Scan for the cell matching the given text and deliver its [x, y] coordinate at center. 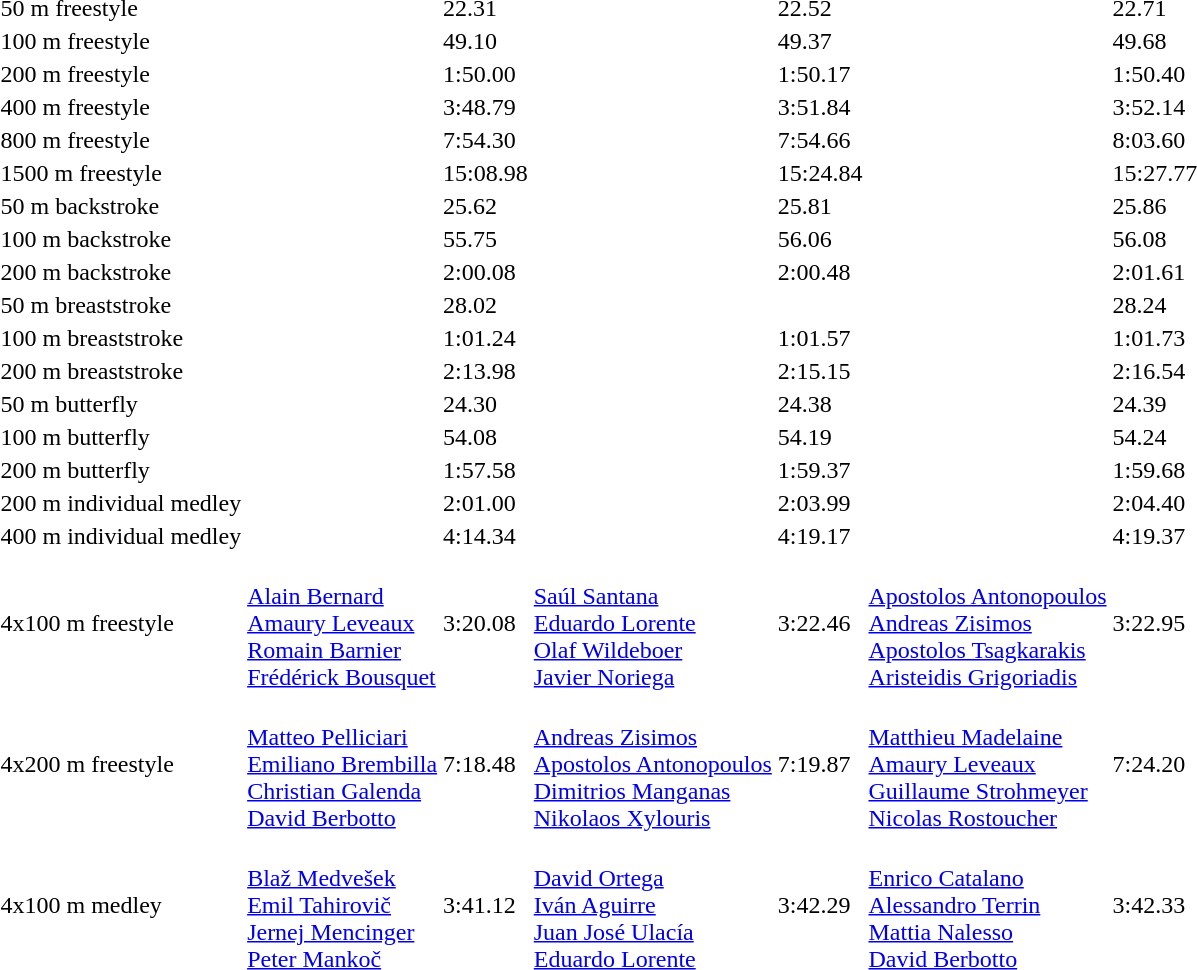
49.37 [820, 41]
Alain BernardAmaury LeveauxRomain BarnierFrédérick Bousquet [342, 623]
1:01.24 [486, 338]
Andreas ZisimosApostolos AntonopoulosDimitrios ManganasNikolaos Xylouris [652, 764]
4:14.34 [486, 536]
1:57.58 [486, 470]
1:50.17 [820, 74]
3:22.46 [820, 623]
3:48.79 [486, 107]
2:03.99 [820, 503]
Matthieu MadelaineAmaury LeveauxGuillaume StrohmeyerNicolas Rostoucher [988, 764]
56.06 [820, 239]
3:51.84 [820, 107]
25.81 [820, 206]
Apostolos AntonopoulosAndreas ZisimosApostolos TsagkarakisAristeidis Grigoriadis [988, 623]
25.62 [486, 206]
2:00.48 [820, 272]
1:59.37 [820, 470]
55.75 [486, 239]
7:19.87 [820, 764]
7:54.30 [486, 140]
15:24.84 [820, 173]
7:54.66 [820, 140]
24.38 [820, 404]
7:18.48 [486, 764]
15:08.98 [486, 173]
1:01.57 [820, 338]
4:19.17 [820, 536]
1:50.00 [486, 74]
2:15.15 [820, 371]
49.10 [486, 41]
2:01.00 [486, 503]
24.30 [486, 404]
2:00.08 [486, 272]
54.08 [486, 437]
Saúl SantanaEduardo LorenteOlaf WildeboerJavier Noriega [652, 623]
Matteo PelliciariEmiliano BrembillaChristian GalendaDavid Berbotto [342, 764]
3:20.08 [486, 623]
54.19 [820, 437]
28.02 [486, 305]
2:13.98 [486, 371]
